Return the [X, Y] coordinate for the center point of the cell that contains the specified text.  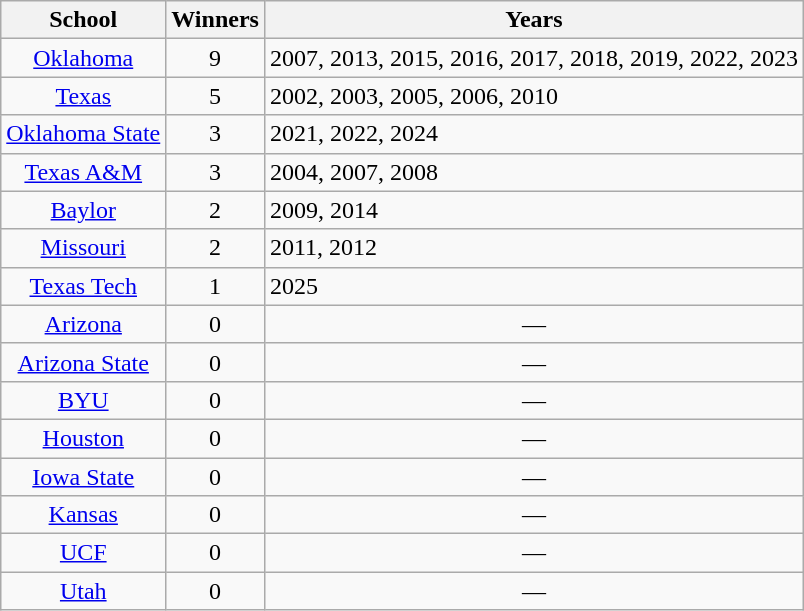
UCF [84, 553]
Missouri [84, 248]
Arizona State [84, 362]
Houston [84, 438]
2002, 2003, 2005, 2006, 2010 [534, 96]
Utah [84, 591]
Baylor [84, 210]
Texas A&M [84, 172]
BYU [84, 400]
1 [216, 286]
2007, 2013, 2015, 2016, 2017, 2018, 2019, 2022, 2023 [534, 58]
2021, 2022, 2024 [534, 134]
Oklahoma State [84, 134]
9 [216, 58]
Texas Tech [84, 286]
Oklahoma [84, 58]
Years [534, 20]
Arizona [84, 324]
2009, 2014 [534, 210]
Iowa State [84, 477]
5 [216, 96]
Texas [84, 96]
School [84, 20]
Kansas [84, 515]
Winners [216, 20]
2004, 2007, 2008 [534, 172]
2011, 2012 [534, 248]
2025 [534, 286]
